Capture the cell that displays the provided text and extract its [X, Y] central coordinate. 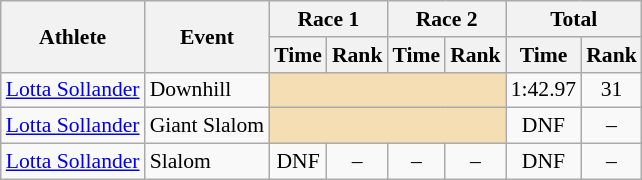
Event [208, 36]
Race 2 [446, 19]
1:42.97 [544, 90]
Giant Slalom [208, 126]
Total [574, 19]
31 [612, 90]
Slalom [208, 162]
Race 1 [328, 19]
Downhill [208, 90]
Athlete [73, 36]
